Return the [x, y] coordinate for the center point of the cell that contains the specified text.  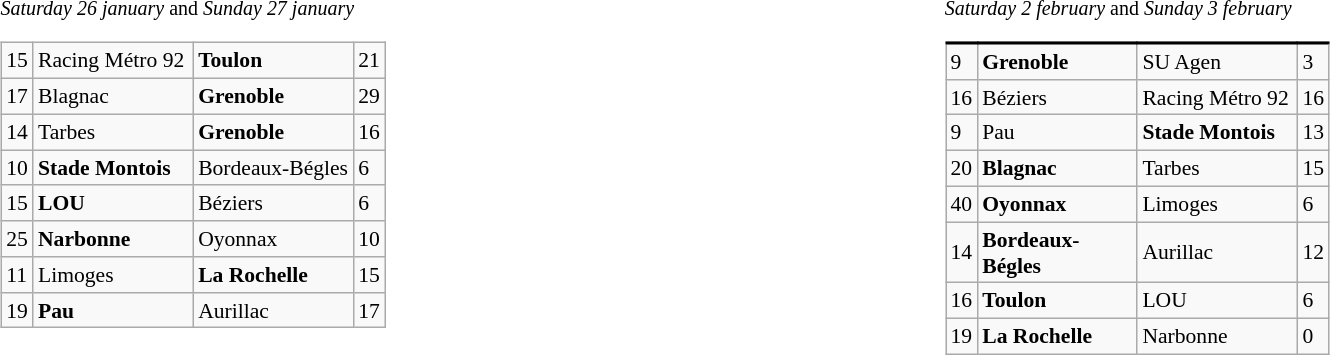
3 [1313, 61]
25 [17, 239]
40 [962, 204]
29 [369, 96]
SU Agen [1217, 61]
21 [369, 61]
0 [1313, 336]
12 [1313, 252]
11 [17, 275]
20 [962, 168]
13 [1313, 133]
